Search for the cell housing the specified text and yield its [X, Y] center coordinate. 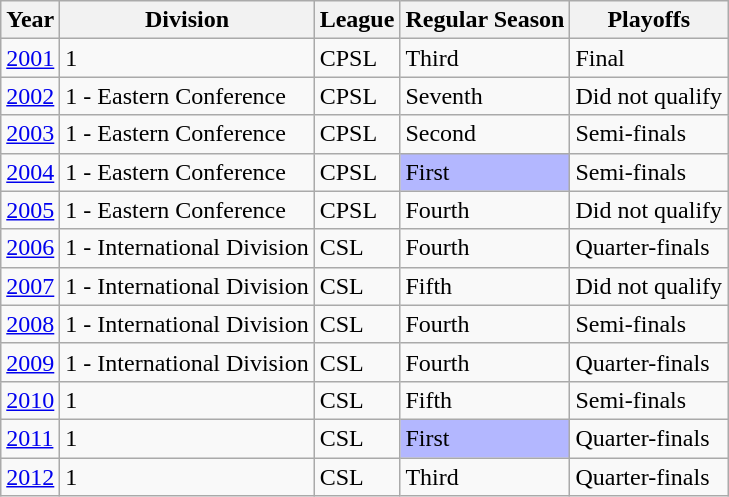
2005 [30, 210]
2011 [30, 438]
2007 [30, 286]
2003 [30, 134]
League [357, 20]
2002 [30, 96]
2004 [30, 172]
Year [30, 20]
Playoffs [649, 20]
2009 [30, 362]
2001 [30, 58]
Seventh [485, 96]
2012 [30, 477]
Division [187, 20]
2010 [30, 400]
Regular Season [485, 20]
Final [649, 58]
Second [485, 134]
2008 [30, 324]
2006 [30, 248]
